Determine the [X, Y] coordinate at the center of the cell enclosing the given text.  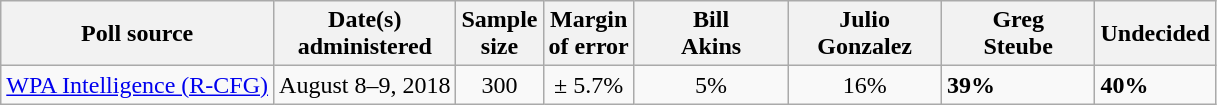
± 5.7% [588, 85]
Samplesize [500, 34]
Undecided [1155, 34]
Date(s)administered [365, 34]
August 8–9, 2018 [365, 85]
16% [865, 85]
JulioGonzalez [865, 34]
39% [1018, 85]
Marginof error [588, 34]
40% [1155, 85]
BillAkins [711, 34]
WPA Intelligence (R-CFG) [138, 85]
300 [500, 85]
5% [711, 85]
GregSteube [1018, 34]
Poll source [138, 34]
